Output the [x, y] coordinate of the center of the cell containing the given text.  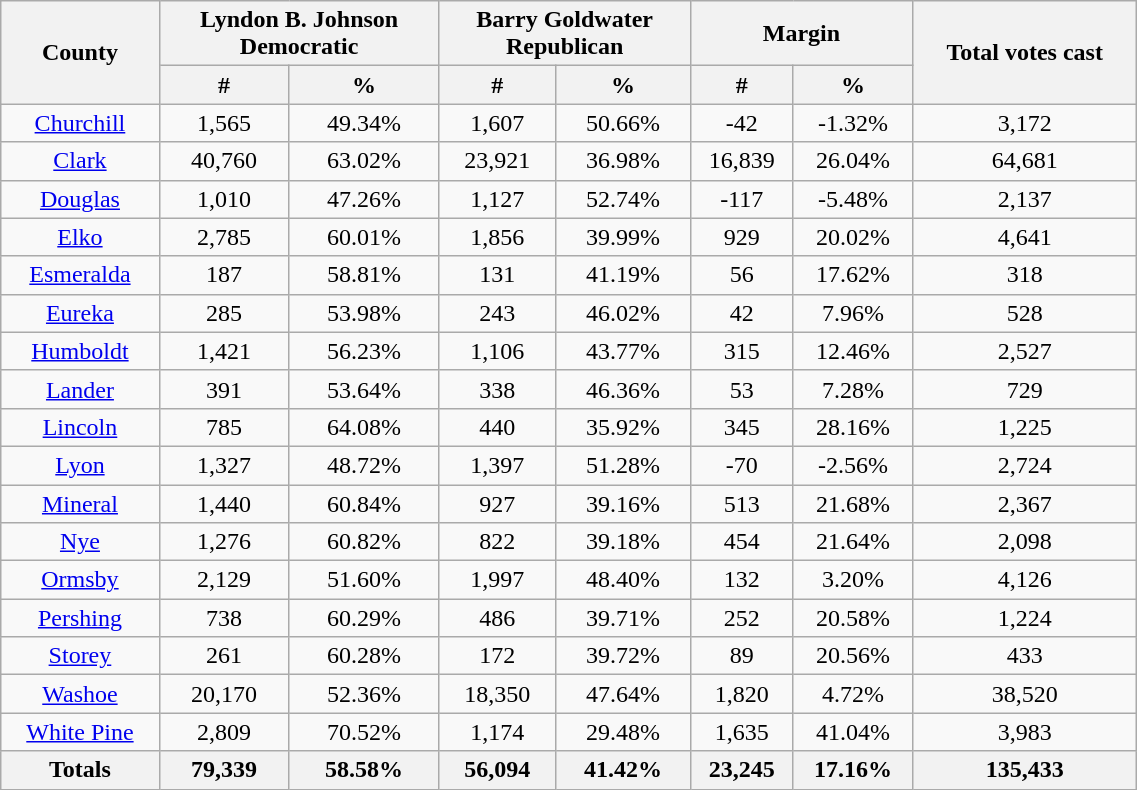
53.64% [364, 389]
486 [497, 618]
Washoe [80, 694]
135,433 [1025, 770]
315 [742, 351]
1,276 [224, 542]
338 [497, 389]
41.04% [852, 732]
63.02% [364, 161]
58.81% [364, 275]
1,820 [742, 694]
53.98% [364, 313]
46.36% [624, 389]
433 [1025, 656]
64,681 [1025, 161]
131 [497, 275]
20.58% [852, 618]
39.72% [624, 656]
43.77% [624, 351]
Lander [80, 389]
2,724 [1025, 465]
39.71% [624, 618]
51.60% [364, 580]
Lyon [80, 465]
2,098 [1025, 542]
Churchill [80, 123]
50.66% [624, 123]
56.23% [364, 351]
Lincoln [80, 427]
48.40% [624, 580]
2,129 [224, 580]
39.18% [624, 542]
47.26% [364, 199]
7.28% [852, 389]
70.52% [364, 732]
-5.48% [852, 199]
1,174 [497, 732]
89 [742, 656]
Barry GoldwaterRepublican [564, 34]
47.64% [624, 694]
-70 [742, 465]
345 [742, 427]
56 [742, 275]
58.58% [364, 770]
172 [497, 656]
132 [742, 580]
822 [497, 542]
41.19% [624, 275]
2,137 [1025, 199]
Clark [80, 161]
318 [1025, 275]
12.46% [852, 351]
1,565 [224, 123]
440 [497, 427]
729 [1025, 389]
36.98% [624, 161]
1,421 [224, 351]
60.01% [364, 237]
39.16% [624, 503]
56,094 [497, 770]
42 [742, 313]
20.56% [852, 656]
17.62% [852, 275]
513 [742, 503]
White Pine [80, 732]
48.72% [364, 465]
Douglas [80, 199]
-1.32% [852, 123]
285 [224, 313]
35.92% [624, 427]
52.36% [364, 694]
16,839 [742, 161]
929 [742, 237]
53 [742, 389]
2,809 [224, 732]
23,245 [742, 770]
Esmeralda [80, 275]
Nye [80, 542]
1,635 [742, 732]
927 [497, 503]
20,170 [224, 694]
41.42% [624, 770]
Humboldt [80, 351]
60.82% [364, 542]
1,327 [224, 465]
21.68% [852, 503]
2,527 [1025, 351]
18,350 [497, 694]
Mineral [80, 503]
1,856 [497, 237]
38,520 [1025, 694]
Elko [80, 237]
46.02% [624, 313]
29.48% [624, 732]
7.96% [852, 313]
738 [224, 618]
391 [224, 389]
252 [742, 618]
1,224 [1025, 618]
Margin [801, 34]
261 [224, 656]
Total votes cast [1025, 52]
187 [224, 275]
79,339 [224, 770]
39.99% [624, 237]
Eureka [80, 313]
60.84% [364, 503]
Lyndon B. JohnsonDemocratic [299, 34]
3,983 [1025, 732]
1,440 [224, 503]
1,010 [224, 199]
26.04% [852, 161]
23,921 [497, 161]
51.28% [624, 465]
785 [224, 427]
21.64% [852, 542]
60.29% [364, 618]
3,172 [1025, 123]
4,641 [1025, 237]
49.34% [364, 123]
454 [742, 542]
28.16% [852, 427]
-42 [742, 123]
17.16% [852, 770]
3.20% [852, 580]
Storey [80, 656]
1,997 [497, 580]
Totals [80, 770]
64.08% [364, 427]
528 [1025, 313]
4.72% [852, 694]
1,397 [497, 465]
1,127 [497, 199]
-2.56% [852, 465]
20.02% [852, 237]
4,126 [1025, 580]
County [80, 52]
Pershing [80, 618]
243 [497, 313]
40,760 [224, 161]
1,607 [497, 123]
2,367 [1025, 503]
52.74% [624, 199]
-117 [742, 199]
1,106 [497, 351]
60.28% [364, 656]
2,785 [224, 237]
1,225 [1025, 427]
Ormsby [80, 580]
